Return the [x, y] coordinate for the center point of the cell that contains the specified text.  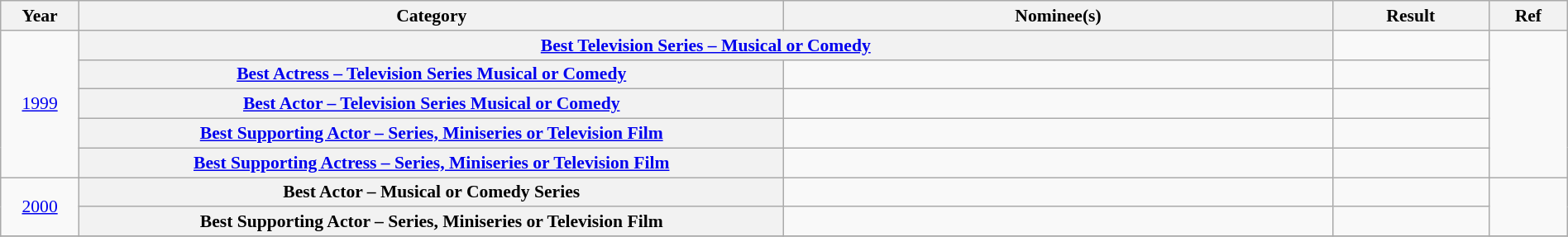
2000 [40, 206]
1999 [40, 104]
Best Actress – Television Series Musical or Comedy [432, 74]
Best Actor – Television Series Musical or Comedy [432, 104]
Best Supporting Actress – Series, Miniseries or Television Film [432, 163]
Best Actor – Musical or Comedy Series [432, 192]
Year [40, 16]
Ref [1528, 16]
Result [1411, 16]
Best Television Series – Musical or Comedy [705, 45]
Nominee(s) [1059, 16]
Category [432, 16]
